Find where the given text appears and provide that cell's center as [X, Y] coordinate. 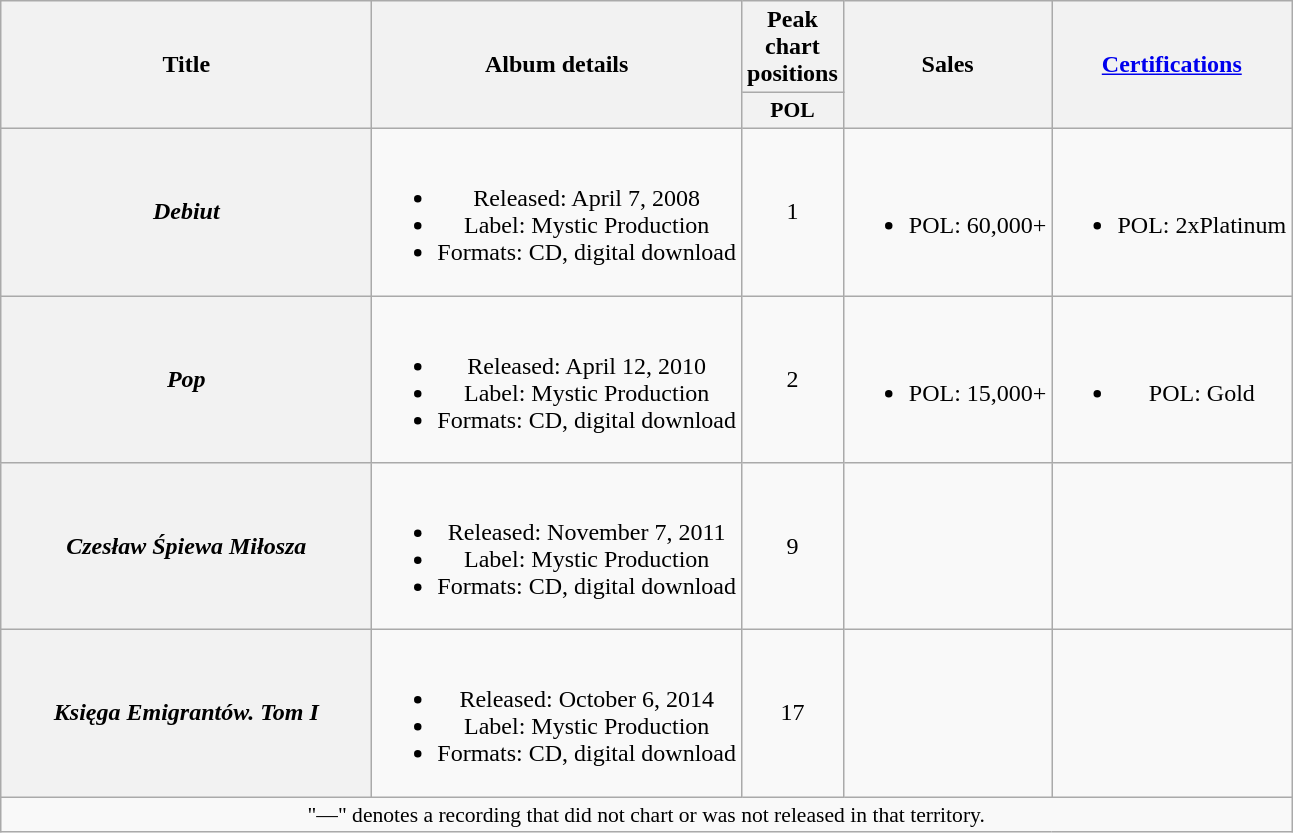
Released: April 7, 2008Label: Mystic ProductionFormats: CD, digital download [557, 212]
Sales [948, 65]
POL: 60,000+ [948, 212]
2 [793, 380]
POL: Gold [1172, 380]
Album details [557, 65]
Debiut [186, 212]
9 [793, 546]
POL: 15,000+ [948, 380]
Czesław Śpiewa Miłosza [186, 546]
POL: 2xPlatinum [1172, 212]
Released: November 7, 2011Label: Mystic ProductionFormats: CD, digital download [557, 546]
Released: October 6, 2014Label: Mystic ProductionFormats: CD, digital download [557, 714]
Title [186, 65]
17 [793, 714]
Peak chart positions [793, 47]
Certifications [1172, 65]
"—" denotes a recording that did not chart or was not released in that territory. [646, 815]
POL [793, 111]
Pop [186, 380]
1 [793, 212]
Released: April 12, 2010Label: Mystic ProductionFormats: CD, digital download [557, 380]
Księga Emigrantów. Tom I [186, 714]
